Return the (x, y) coordinate for the center point of the cell that contains the specified text.  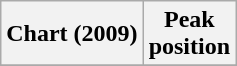
Chart (2009) (72, 34)
Peakposition (189, 34)
